From the cell containing the given text, extract its center point as (x, y) coordinate. 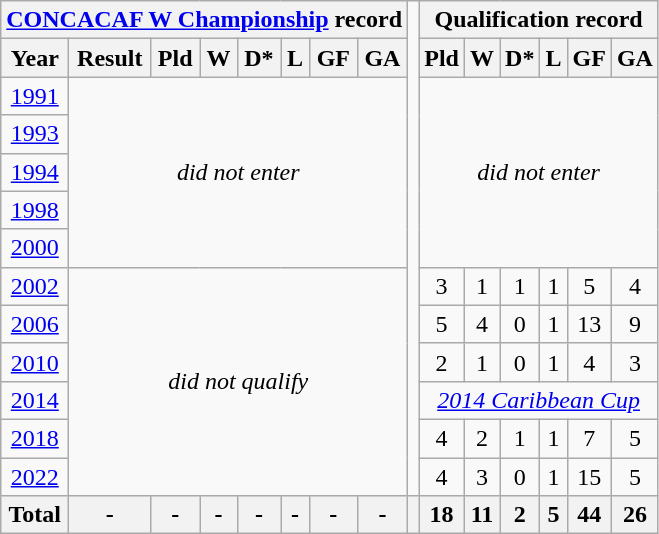
1998 (35, 210)
15 (589, 477)
2002 (35, 286)
CONCACAF W Championship record (204, 20)
2010 (35, 362)
2006 (35, 324)
11 (482, 515)
7 (589, 438)
Result (110, 58)
2018 (35, 438)
Total (35, 515)
1994 (35, 172)
26 (634, 515)
2022 (35, 477)
44 (589, 515)
2000 (35, 248)
did not qualify (238, 381)
18 (442, 515)
1993 (35, 134)
9 (634, 324)
Qualification record (539, 20)
2014 Caribbean Cup (539, 400)
1991 (35, 96)
Year (35, 58)
2014 (35, 400)
13 (589, 324)
